Detect which cell encompasses the target text, then output its (X, Y) center coordinate. 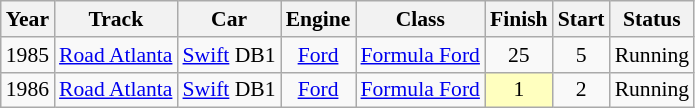
Class (420, 19)
Track (116, 19)
2 (582, 90)
Engine (318, 19)
Start (582, 19)
1986 (28, 90)
5 (582, 55)
Status (652, 19)
Finish (519, 19)
Year (28, 19)
Car (228, 19)
1985 (28, 55)
25 (519, 55)
1 (519, 90)
